Scan for the cell matching the given text and deliver its [x, y] coordinate at center. 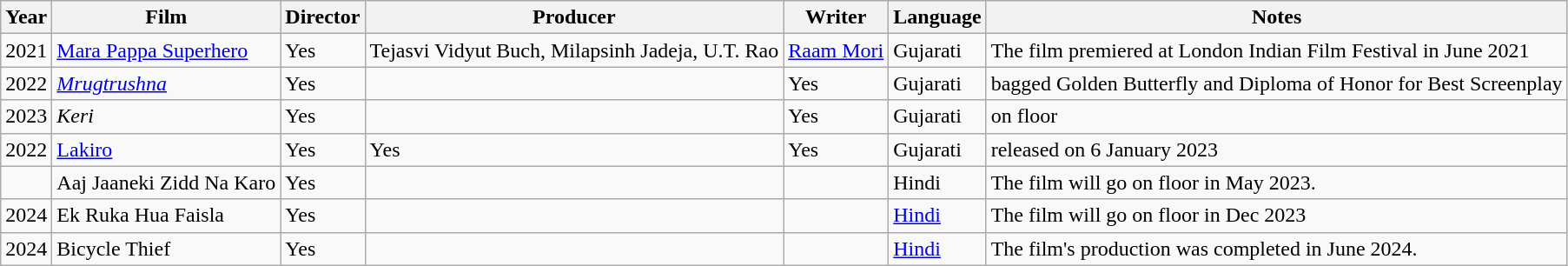
Year [26, 17]
Film [167, 17]
Keri [167, 116]
Mara Pappa Superhero [167, 50]
Mrugtrushna [167, 83]
Lakiro [167, 150]
Aaj Jaaneki Zidd Na Karo [167, 183]
Producer [574, 17]
2021 [26, 50]
on floor [1277, 116]
released on 6 January 2023 [1277, 150]
Tejasvi Vidyut Buch, Milapsinh Jadeja, U.T. Rao [574, 50]
Raam Mori [836, 50]
The film will go on floor in May 2023. [1277, 183]
Bicycle Thief [167, 249]
2023 [26, 116]
The film will go on floor in Dec 2023 [1277, 216]
Ek Ruka Hua Faisla [167, 216]
The film premiered at London Indian Film Festival in June 2021 [1277, 50]
bagged Golden Butterfly and Diploma of Honor for Best Screenplay [1277, 83]
Director [323, 17]
Notes [1277, 17]
Writer [836, 17]
Language [937, 17]
The film's production was completed in June 2024. [1277, 249]
